Output the (x, y) coordinate of the center of the cell containing the given text.  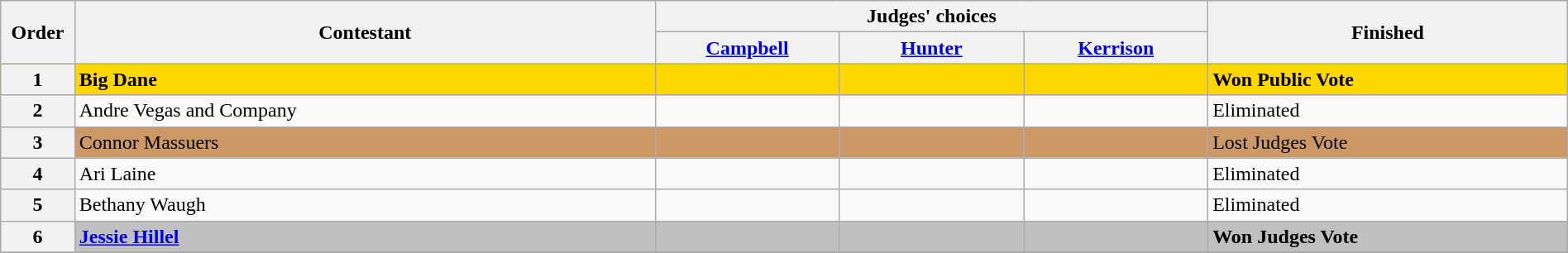
6 (38, 236)
Big Dane (365, 79)
Bethany Waugh (365, 205)
4 (38, 174)
3 (38, 142)
Hunter (931, 48)
Ari Laine (365, 174)
Contestant (365, 32)
Won Judges Vote (1388, 236)
Kerrison (1116, 48)
5 (38, 205)
Lost Judges Vote (1388, 142)
Order (38, 32)
Judges' choices (931, 17)
Jessie Hillel (365, 236)
Andre Vegas and Company (365, 111)
Finished (1388, 32)
Campbell (748, 48)
Won Public Vote (1388, 79)
2 (38, 111)
Connor Massuers (365, 142)
1 (38, 79)
